Search for the cell housing the specified text and yield its (x, y) center coordinate. 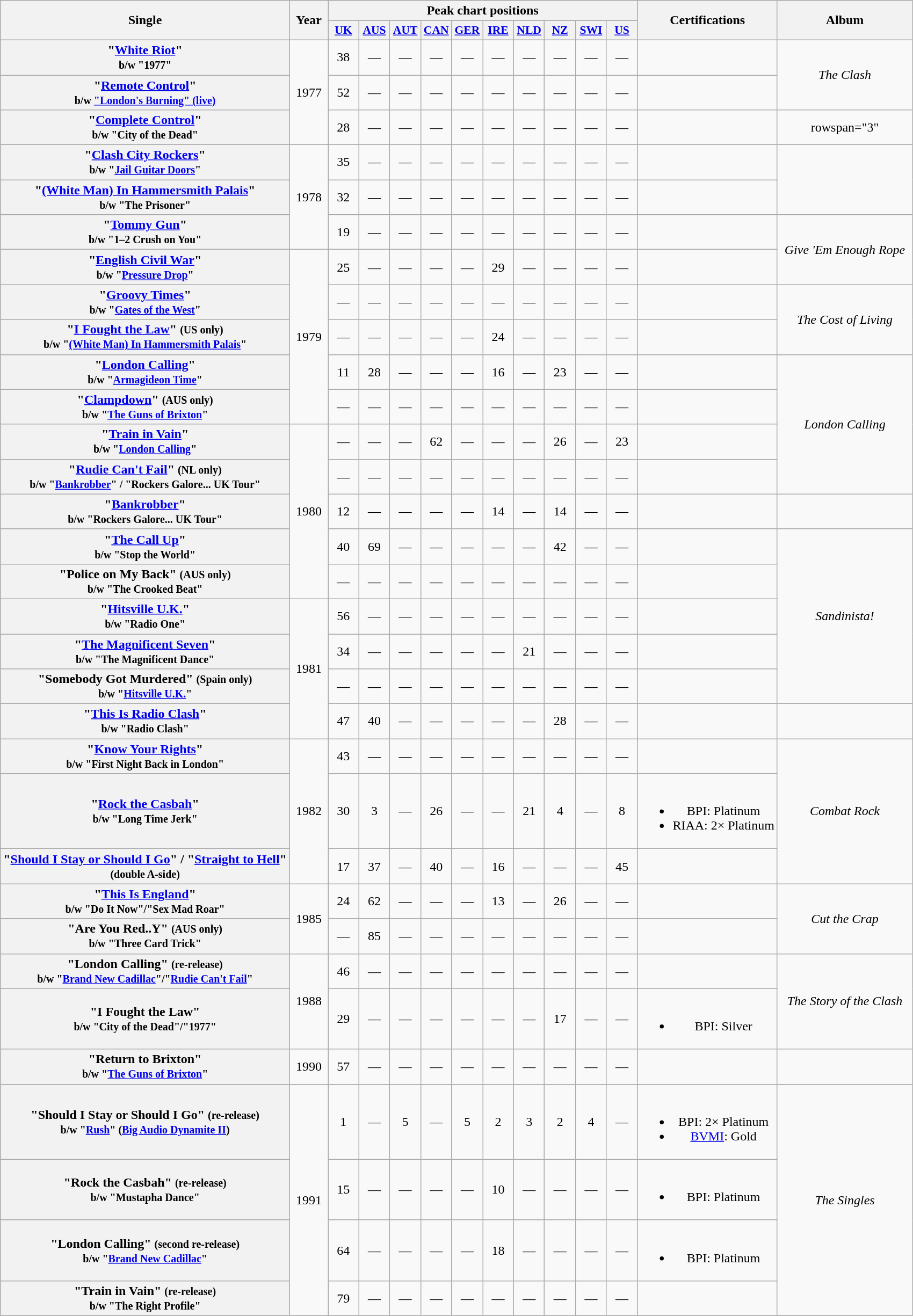
30 (344, 811)
1980 (308, 511)
1981 (308, 668)
"Train in Vain" (re-release)b/w "The Right Profile" (145, 1298)
"Should I Stay or Should I Go" / "Straight to Hell"(double A-side) (145, 867)
rowspan="3" (844, 128)
35 (344, 162)
15 (344, 1190)
"London Calling" (re-release)b/w "Brand New Cadillac"/"Rudie Can't Fail" (145, 971)
CAN (436, 31)
IRE (498, 31)
"Should I Stay or Should I Go" (re-release)b/w "Rush" (Big Audio Dynamite II) (145, 1122)
"(White Man) In Hammersmith Palais"b/w "The Prisoner" (145, 198)
12 (344, 511)
The Story of the Clash (844, 1001)
Give 'Em Enough Rope (844, 250)
Sandinista! (844, 616)
Cut the Crap (844, 919)
"Hitsville U.K."b/w "Radio One" (145, 616)
1979 (308, 337)
57 (344, 1066)
1977 (308, 92)
"Complete Control"b/w "City of the Dead" (145, 128)
"Tommy Gun"b/w "1–2 Crush on You" (145, 232)
1982 (308, 811)
"Groovy Times"b/w "Gates of the West" (145, 302)
37 (374, 867)
64 (344, 1250)
47 (344, 722)
BPI: 2× PlatinumBVMI: Gold (708, 1122)
34 (344, 651)
BPI: Silver (708, 1019)
"English Civil War"b/w "Pressure Drop" (145, 267)
"Clampdown" (AUS only)b/w "The Guns of Brixton" (145, 407)
13 (498, 901)
45 (622, 867)
"London Calling" (second re-release)b/w "Brand New Cadillac" (145, 1250)
19 (344, 232)
43 (344, 756)
Single (145, 20)
"Bankrobber"b/w "Rockers Galore... UK Tour" (145, 511)
AUT (405, 31)
AUS (374, 31)
38 (344, 57)
"Clash City Rockers"b/w "Jail Guitar Doors" (145, 162)
"Remote Control"b/w "London's Burning" (live) (145, 92)
NLD (529, 31)
1990 (308, 1066)
25 (344, 267)
52 (344, 92)
"Rudie Can't Fail" (NL only)b/w "Bankrobber" / "Rockers Galore... UK Tour" (145, 477)
"Somebody Got Murdered" (Spain only)b/w "Hitsville U.K." (145, 686)
"Return to Brixton"b/w "The Guns of Brixton" (145, 1066)
Peak chart positions (483, 11)
"The Call Up"b/w "Stop the World" (145, 547)
"London Calling"b/w "Armagideon Time" (145, 372)
11 (344, 372)
"Police on My Back" (AUS only)b/w "The Crooked Beat" (145, 581)
Certifications (708, 20)
Combat Rock (844, 811)
Album (844, 20)
"Know Your Rights"b/w "First Night Back in London" (145, 756)
London Calling (844, 424)
42 (560, 547)
The Cost of Living (844, 319)
The Clash (844, 75)
79 (344, 1298)
1988 (308, 1001)
"White Riot"b/w "1977" (145, 57)
BPI: PlatinumRIAA: 2× Platinum (708, 811)
56 (344, 616)
SWI (591, 31)
"I Fought the Law" (US only)b/w "(White Man) In Hammersmith Palais" (145, 337)
Year (308, 20)
1978 (308, 198)
69 (374, 547)
1991 (308, 1199)
"This Is England"b/w "Do It Now"/"Sex Mad Roar" (145, 901)
32 (344, 198)
18 (498, 1250)
GER (467, 31)
"I Fought the Law"b/w "City of the Dead"/"1977" (145, 1019)
1985 (308, 919)
"This Is Radio Clash"b/w "Radio Clash" (145, 722)
"Rock the Casbah"b/w "Long Time Jerk" (145, 811)
US (622, 31)
85 (374, 936)
10 (498, 1190)
"Are You Red..Y" (AUS only)b/w "Three Card Trick" (145, 936)
"Rock the Casbah" (re-release)b/w "Mustapha Dance" (145, 1190)
UK (344, 31)
46 (344, 971)
"The Magnificent Seven"b/w "The Magnificent Dance" (145, 651)
8 (622, 811)
"Train in Vain"b/w "London Calling" (145, 441)
The Singles (844, 1199)
NZ (560, 31)
1 (344, 1122)
